Capture the cell that displays the provided text and extract its [X, Y] central coordinate. 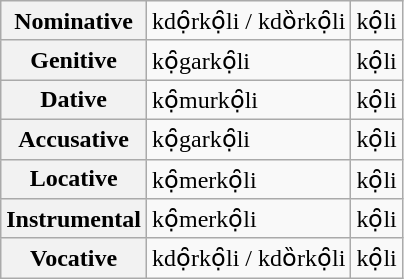
Dative [74, 100]
Accusative [74, 139]
Nominative [74, 21]
Locative [74, 179]
Instrumental [74, 219]
kọ̑murkọ̑li [248, 100]
Genitive [74, 60]
Vocative [74, 258]
